Provide the (X, Y) coordinate of the cell's center where the given text is located.  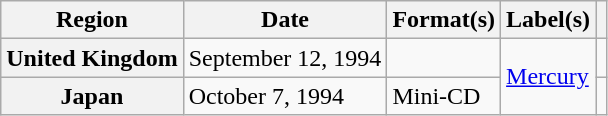
Label(s) (548, 20)
Date (285, 20)
October 7, 1994 (285, 96)
Mini-CD (444, 96)
Japan (92, 96)
United Kingdom (92, 58)
Mercury (548, 77)
Region (92, 20)
September 12, 1994 (285, 58)
Format(s) (444, 20)
